For the text-containing cell, return its midpoint in (x, y) coordinate format. 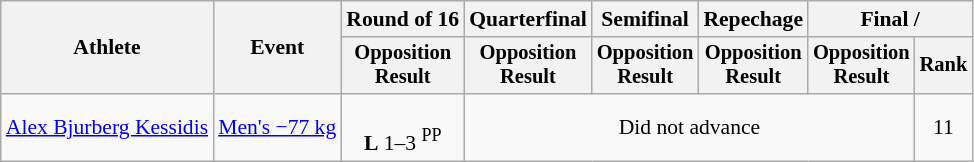
Did not advance (689, 128)
11 (944, 128)
Round of 16 (402, 19)
Athlete (107, 48)
L 1–3 PP (402, 128)
Men's −77 kg (277, 128)
Rank (944, 66)
Semifinal (646, 19)
Alex Bjurberg Kessidis (107, 128)
Event (277, 48)
Quarterfinal (528, 19)
Repechage (753, 19)
Final / (890, 19)
